From the cell containing the given text, extract its center point as [x, y] coordinate. 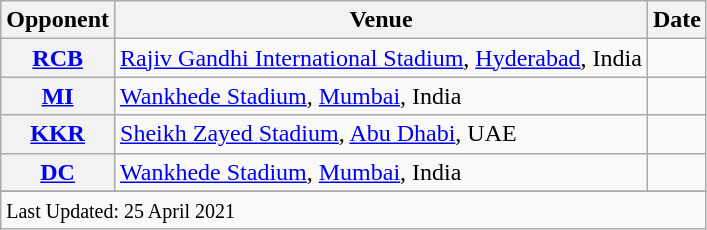
DC [58, 172]
KKR [58, 134]
MI [58, 96]
Venue [382, 20]
Opponent [58, 20]
Date [676, 20]
Rajiv Gandhi International Stadium, Hyderabad, India [382, 58]
Last Updated: 25 April 2021 [354, 210]
RCB [58, 58]
Sheikh Zayed Stadium, Abu Dhabi, UAE [382, 134]
